Return the (x, y) coordinate for the center point of the cell that contains the specified text.  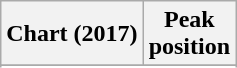
Peakposition (189, 34)
Chart (2017) (72, 34)
